For the text-containing cell, return its midpoint in (X, Y) coordinate format. 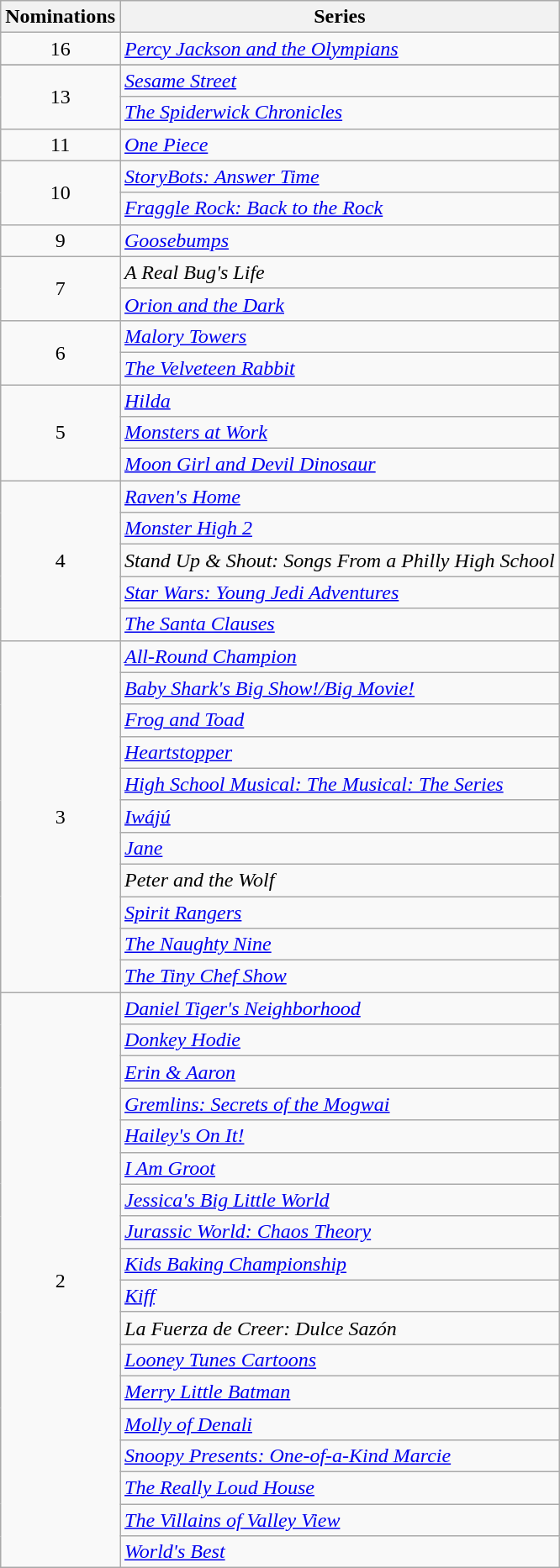
13 (61, 97)
Jessica's Big Little World (340, 1200)
Kids Baking Championship (340, 1264)
Frog and Toad (340, 720)
Molly of Denali (340, 1424)
Goosebumps (340, 240)
Gremlins: Secrets of the Mogwai (340, 1104)
2 (61, 1281)
The Velveteen Rabbit (340, 368)
Peter and the Wolf (340, 880)
High School Musical: The Musical: The Series (340, 784)
Heartstopper (340, 752)
Donkey Hodie (340, 1040)
Looney Tunes Cartoons (340, 1360)
Hilda (340, 401)
Erin & Aaron (340, 1072)
The Tiny Chef Show (340, 976)
Malory Towers (340, 336)
10 (61, 192)
11 (61, 145)
Hailey's On It! (340, 1136)
5 (61, 433)
Daniel Tiger's Neighborhood (340, 1008)
3 (61, 817)
La Fuerza de Creer: Dulce Sazón (340, 1328)
The Spiderwick Chronicles (340, 113)
A Real Bug's Life (340, 272)
7 (61, 288)
StoryBots: Answer Time (340, 176)
The Santa Clauses (340, 624)
Raven's Home (340, 497)
16 (61, 49)
One Piece (340, 145)
Orion and the Dark (340, 304)
Nominations (61, 17)
9 (61, 240)
The Villains of Valley View (340, 1520)
Iwájú (340, 816)
All-Round Champion (340, 656)
4 (61, 560)
Merry Little Batman (340, 1392)
World's Best (340, 1552)
Spirit Rangers (340, 912)
The Really Loud House (340, 1488)
Monster High 2 (340, 529)
Percy Jackson and the Olympians (340, 49)
I Am Groot (340, 1168)
Jurassic World: Chaos Theory (340, 1232)
Sesame Street (340, 81)
Moon Girl and Devil Dinosaur (340, 465)
Star Wars: Young Jedi Adventures (340, 592)
Monsters at Work (340, 433)
Snoopy Presents: One-of-a-Kind Marcie (340, 1456)
Jane (340, 848)
Stand Up & Shout: Songs From a Philly High School (340, 560)
6 (61, 352)
Kiff (340, 1296)
Fraggle Rock: Back to the Rock (340, 208)
The Naughty Nine (340, 944)
Baby Shark's Big Show!/Big Movie! (340, 688)
Series (340, 17)
